Return the (x, y) coordinate for the center point of the cell that contains the specified text.  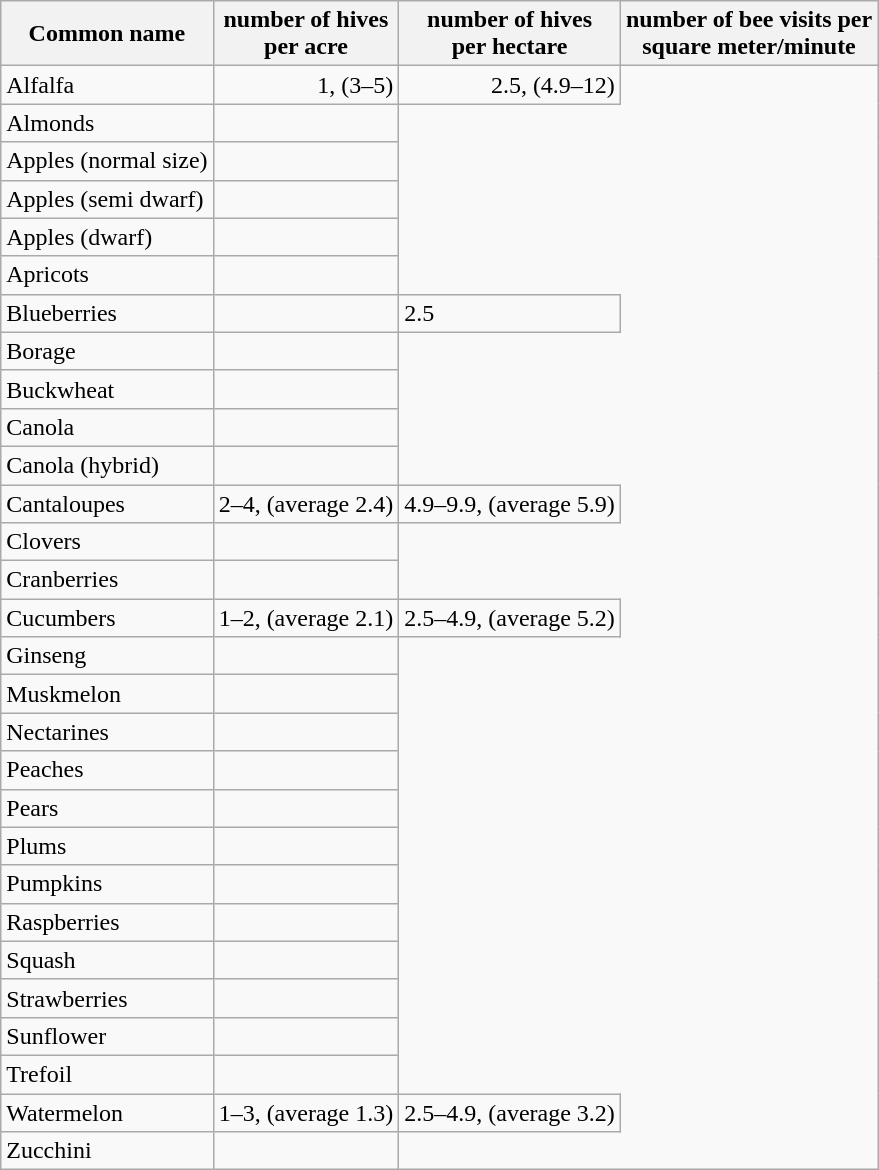
2.5–4.9, (average 3.2) (510, 1113)
Blueberries (107, 313)
Ginseng (107, 656)
Plums (107, 846)
Raspberries (107, 922)
Squash (107, 960)
Almonds (107, 123)
1, (3–5) (306, 85)
4.9–9.9, (average 5.9) (510, 503)
number of hives per hectare (510, 34)
Strawberries (107, 998)
Cranberries (107, 580)
Peaches (107, 770)
Sunflower (107, 1036)
Nectarines (107, 732)
2.5 (510, 313)
number of hives per acre (306, 34)
Borage (107, 351)
Watermelon (107, 1113)
Buckwheat (107, 389)
Cucumbers (107, 618)
Pumpkins (107, 884)
Zucchini (107, 1151)
Alfalfa (107, 85)
Apricots (107, 275)
2–4, (average 2.4) (306, 503)
1–3, (average 1.3) (306, 1113)
Cantaloupes (107, 503)
2.5–4.9, (average 5.2) (510, 618)
Apples (normal size) (107, 161)
Common name (107, 34)
1–2, (average 2.1) (306, 618)
Muskmelon (107, 694)
Apples (dwarf) (107, 237)
2.5, (4.9–12) (510, 85)
Apples (semi dwarf) (107, 199)
number of bee visits persquare meter/minute (748, 34)
Clovers (107, 542)
Pears (107, 808)
Canola (107, 427)
Canola (hybrid) (107, 465)
Trefoil (107, 1074)
